Detect which cell encompasses the target text, then output its [X, Y] center coordinate. 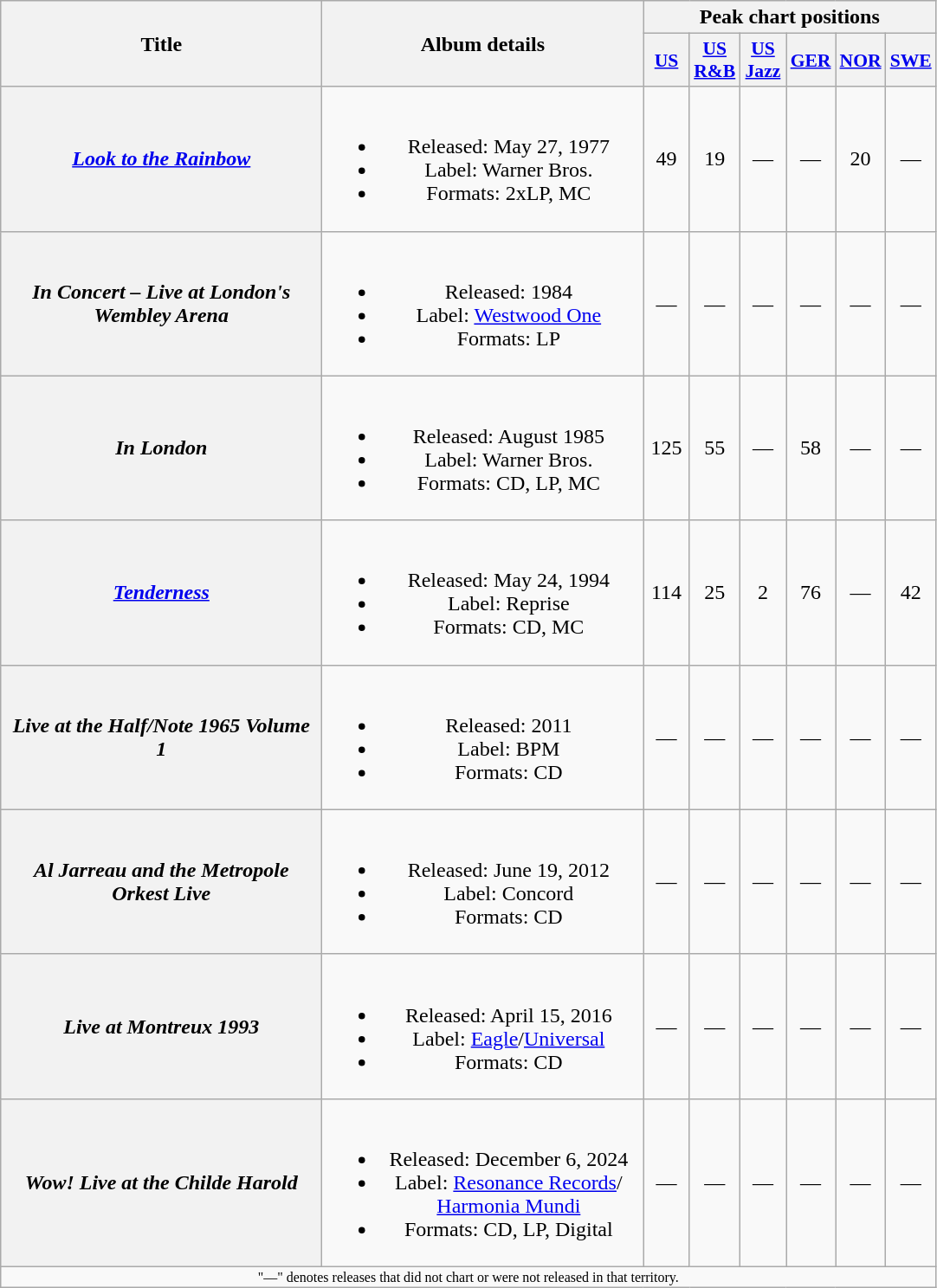
Wow! Live at the Childe Harold [161, 1182]
Released: 1984Label: Westwood OneFormats: LP [483, 303]
2 [762, 592]
25 [714, 592]
Live at the Half/Note 1965 Volume 1 [161, 737]
Album details [483, 43]
Released: 2011Label: BPMFormats: CD [483, 737]
Released: December 6, 2024Label: Resonance Records/ Harmonia MundiFormats: CD, LP, Digital [483, 1182]
Look to the Rainbow [161, 159]
US R&B [714, 61]
55 [714, 448]
NOR [861, 61]
Live at Montreux 1993 [161, 1027]
GER [811, 61]
"—" denotes releases that did not chart or were not released in that territory. [468, 1277]
58 [811, 448]
Released: May 24, 1994Label: RepriseFormats: CD, MC [483, 592]
42 [911, 592]
Released: August 1985Label: Warner Bros.Formats: CD, LP, MC [483, 448]
Peak chart positions [790, 17]
In London [161, 448]
US [667, 61]
Tenderness [161, 592]
Released: May 27, 1977Label: Warner Bros.Formats: 2xLP, MC [483, 159]
76 [811, 592]
Title [161, 43]
US Jazz [762, 61]
In Concert – Live at London's Wembley Arena [161, 303]
Released: June 19, 2012Label: ConcordFormats: CD [483, 881]
Al Jarreau and the Metropole Orkest Live [161, 881]
SWE [911, 61]
19 [714, 159]
49 [667, 159]
114 [667, 592]
20 [861, 159]
125 [667, 448]
Released: April 15, 2016Label: Eagle/UniversalFormats: CD [483, 1027]
